Find where the given text appears and provide that cell's center as (X, Y) coordinate. 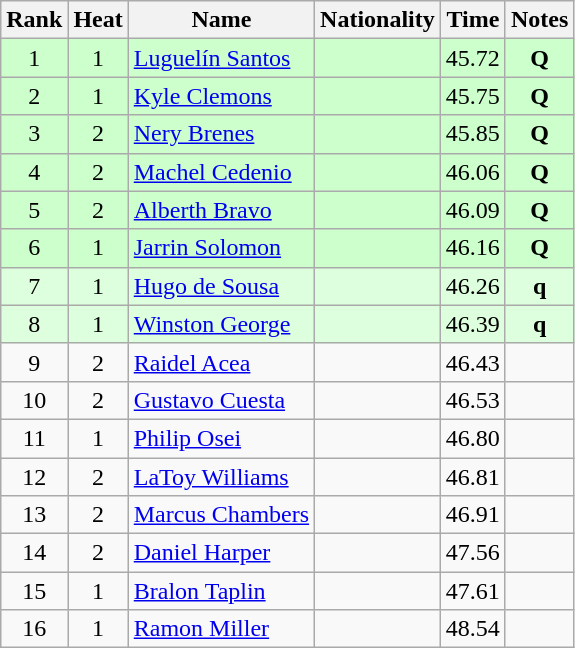
46.39 (472, 324)
12 (34, 477)
Winston George (221, 324)
16 (34, 629)
LaToy Williams (221, 477)
6 (34, 248)
46.80 (472, 438)
Bralon Taplin (221, 591)
Luguelín Santos (221, 58)
Jarrin Solomon (221, 248)
Heat (98, 20)
Time (472, 20)
47.61 (472, 591)
Gustavo Cuesta (221, 400)
Notes (539, 20)
Nationality (378, 20)
46.81 (472, 477)
48.54 (472, 629)
46.16 (472, 248)
Machel Cedenio (221, 172)
45.85 (472, 134)
Philip Osei (221, 438)
46.06 (472, 172)
4 (34, 172)
45.75 (472, 96)
Kyle Clemons (221, 96)
3 (34, 134)
15 (34, 591)
14 (34, 553)
5 (34, 210)
Nery Brenes (221, 134)
47.56 (472, 553)
7 (34, 286)
46.91 (472, 515)
13 (34, 515)
8 (34, 324)
Hugo de Sousa (221, 286)
46.26 (472, 286)
11 (34, 438)
Ramon Miller (221, 629)
9 (34, 362)
Name (221, 20)
Rank (34, 20)
10 (34, 400)
Raidel Acea (221, 362)
46.09 (472, 210)
45.72 (472, 58)
Alberth Bravo (221, 210)
46.43 (472, 362)
Marcus Chambers (221, 515)
46.53 (472, 400)
Daniel Harper (221, 553)
